Extract the [x, y] coordinate from the center of the cell holding the provided text.  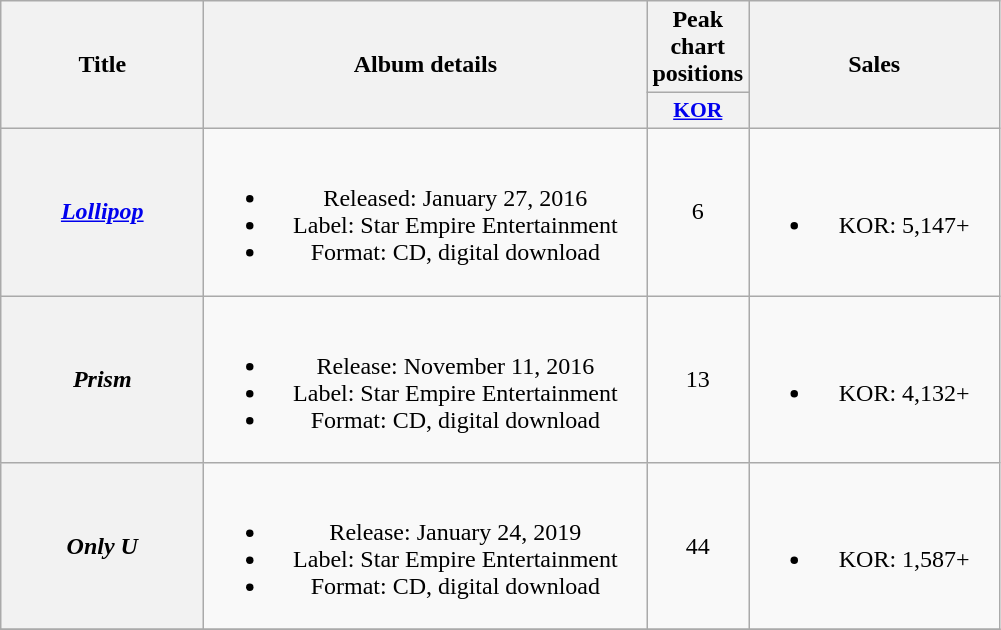
Title [102, 65]
Peak chart positions [698, 47]
44 [698, 546]
Release: January 24, 2019Label: Star Empire EntertainmentFormat: CD, digital download [426, 546]
Lollipop [102, 212]
Only U [102, 546]
KOR: 4,132+ [874, 380]
Released: January 27, 2016Label: Star Empire EntertainmentFormat: CD, digital download [426, 212]
KOR: 5,147+ [874, 212]
KOR: 1,587+ [874, 546]
Album details [426, 65]
Sales [874, 65]
KOR [698, 111]
Release: November 11, 2016Label: Star Empire EntertainmentFormat: CD, digital download [426, 380]
6 [698, 212]
13 [698, 380]
Prism [102, 380]
